Locate the cell with the specified text and output its [X, Y] center coordinate. 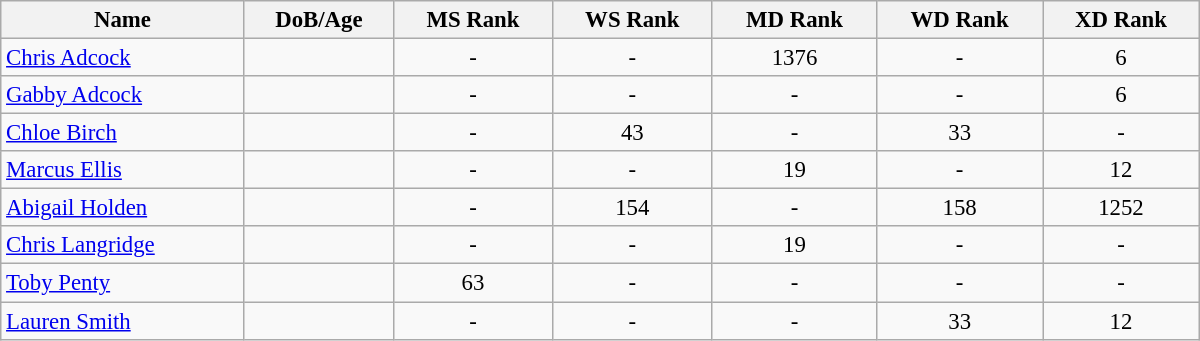
63 [473, 283]
158 [960, 208]
Abigail Holden [122, 208]
Marcus Ellis [122, 170]
154 [632, 208]
Chris Langridge [122, 245]
Gabby Adcock [122, 95]
1252 [1122, 208]
DoB/Age [319, 20]
WS Rank [632, 20]
Name [122, 20]
43 [632, 133]
MS Rank [473, 20]
Toby Penty [122, 283]
XD Rank [1122, 20]
WD Rank [960, 20]
Lauren Smith [122, 321]
Chris Adcock [122, 58]
1376 [794, 58]
MD Rank [794, 20]
Chloe Birch [122, 133]
